Find where the given text appears and provide that cell's center as [x, y] coordinate. 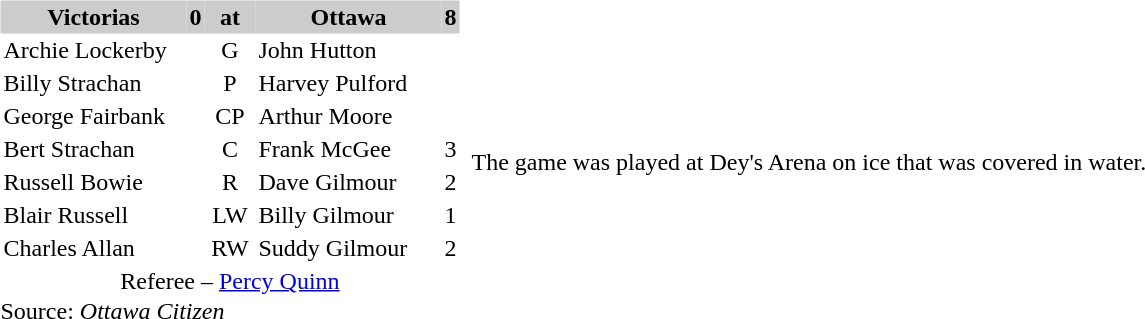
Harvey Pulford [349, 82]
Charles Allan [93, 248]
RW [230, 248]
R [230, 182]
Frank McGee [349, 148]
Victorias [93, 16]
Referee – Percy Quinn [230, 280]
C [230, 148]
0 [195, 16]
CP [230, 116]
P [230, 82]
Bert Strachan [93, 148]
Suddy Gilmour [349, 248]
Billy Strachan [93, 82]
8 [451, 16]
1 [451, 214]
Ottawa [349, 16]
John Hutton [349, 50]
Blair Russell [93, 214]
George Fairbank [93, 116]
Dave Gilmour [349, 182]
Russell Bowie [93, 182]
3 [451, 148]
Billy Gilmour [349, 214]
G [230, 50]
Arthur Moore [349, 116]
Archie Lockerby [93, 50]
LW [230, 214]
at [230, 16]
